For the text-containing cell, return its midpoint in (x, y) coordinate format. 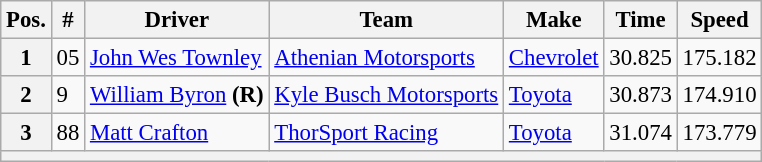
Team (386, 20)
Matt Crafton (177, 133)
1 (26, 58)
9 (68, 95)
Chevrolet (554, 58)
Athenian Motorsports (386, 58)
173.779 (720, 133)
John Wes Townley (177, 58)
2 (26, 95)
30.825 (640, 58)
Pos. (26, 20)
Speed (720, 20)
3 (26, 133)
# (68, 20)
Driver (177, 20)
ThorSport Racing (386, 133)
William Byron (R) (177, 95)
Kyle Busch Motorsports (386, 95)
175.182 (720, 58)
05 (68, 58)
Time (640, 20)
Make (554, 20)
88 (68, 133)
31.074 (640, 133)
30.873 (640, 95)
174.910 (720, 95)
